Determine the (x, y) coordinate at the center of the cell enclosing the given text.  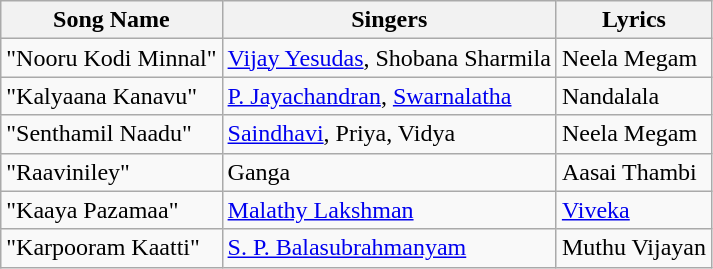
"Karpooram Kaatti" (112, 248)
Aasai Thambi (634, 172)
Ganga (389, 172)
Viveka (634, 210)
S. P. Balasubrahmanyam (389, 248)
"Kaaya Pazamaa" (112, 210)
Vijay Yesudas, Shobana Sharmila (389, 58)
"Raaviniley" (112, 172)
Song Name (112, 20)
Singers (389, 20)
P. Jayachandran, Swarnalatha (389, 96)
Malathy Lakshman (389, 210)
"Nooru Kodi Minnal" (112, 58)
"Senthamil Naadu" (112, 134)
Lyrics (634, 20)
Nandalala (634, 96)
Muthu Vijayan (634, 248)
"Kalyaana Kanavu" (112, 96)
Saindhavi, Priya, Vidya (389, 134)
